Output the [x, y] coordinate of the center of the cell containing the given text.  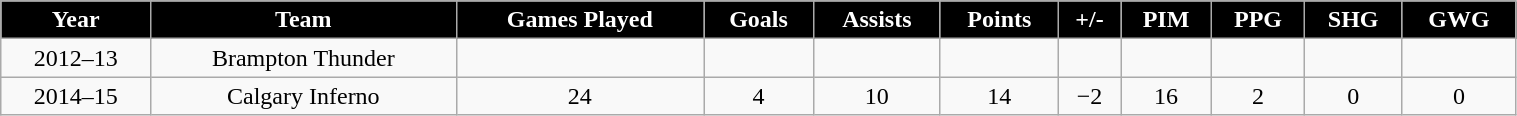
Year [76, 20]
Assists [876, 20]
Goals [759, 20]
10 [876, 96]
+/- [1089, 20]
Team [304, 20]
Games Played [580, 20]
−2 [1089, 96]
16 [1166, 96]
PIM [1166, 20]
Brampton Thunder [304, 58]
Calgary Inferno [304, 96]
2 [1258, 96]
PPG [1258, 20]
2014–15 [76, 96]
GWG [1459, 20]
24 [580, 96]
2012–13 [76, 58]
SHG [1354, 20]
14 [999, 96]
Points [999, 20]
4 [759, 96]
